Capture the cell that displays the provided text and extract its [X, Y] central coordinate. 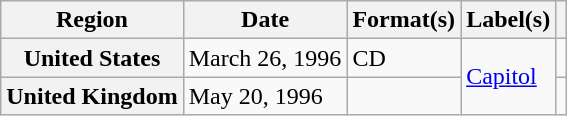
Region [92, 20]
May 20, 1996 [265, 96]
Date [265, 20]
Format(s) [404, 20]
Label(s) [508, 20]
United Kingdom [92, 96]
March 26, 1996 [265, 58]
Capitol [508, 77]
United States [92, 58]
CD [404, 58]
